Output the (x, y) coordinate of the center of the cell containing the given text.  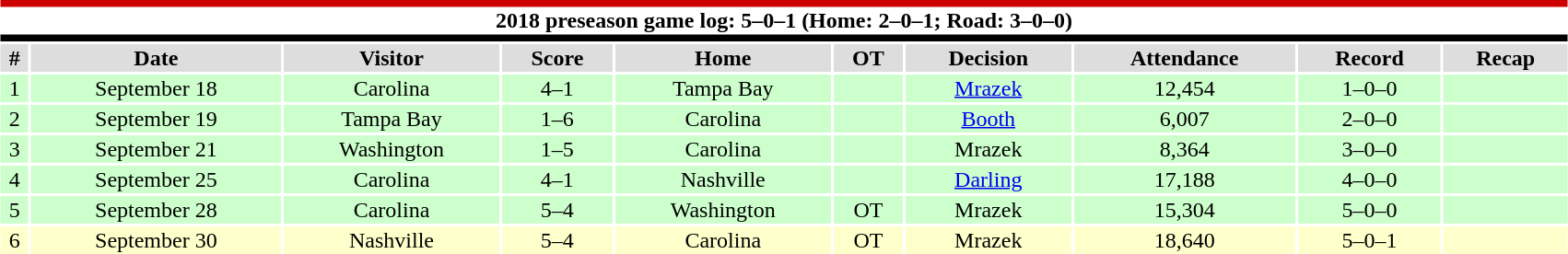
Visitor (392, 58)
5–0–0 (1369, 210)
Booth (988, 119)
September 21 (157, 149)
September 28 (157, 210)
6,007 (1185, 119)
September 19 (157, 119)
2–0–0 (1369, 119)
4 (15, 179)
Score (557, 58)
18,640 (1185, 240)
September 25 (157, 179)
3 (15, 149)
# (15, 58)
Attendance (1185, 58)
Home (723, 58)
15,304 (1185, 210)
September 30 (157, 240)
1 (15, 88)
Date (157, 58)
Decision (988, 58)
Recap (1505, 58)
5 (15, 210)
5–0–1 (1369, 240)
12,454 (1185, 88)
Record (1369, 58)
Darling (988, 179)
September 18 (157, 88)
2 (15, 119)
6 (15, 240)
3–0–0 (1369, 149)
1–5 (557, 149)
17,188 (1185, 179)
8,364 (1185, 149)
1–6 (557, 119)
4–0–0 (1369, 179)
1–0–0 (1369, 88)
2018 preseason game log: 5–0–1 (Home: 2–0–1; Road: 3–0–0) (784, 20)
